Find where the given text appears and provide that cell's center as (x, y) coordinate. 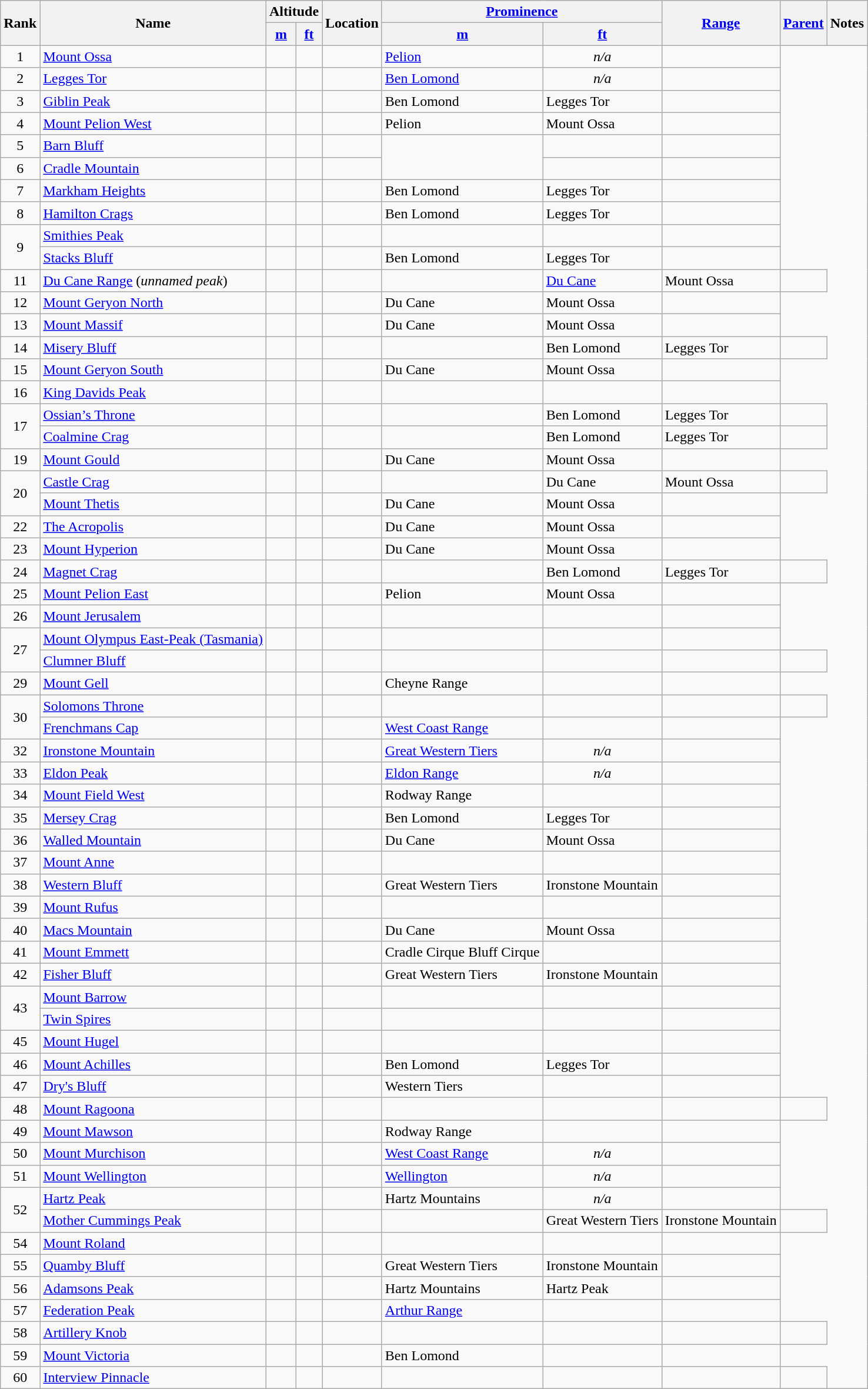
Mount Emmett (153, 952)
41 (20, 952)
Parent (803, 23)
Du Cane Range (unnamed peak) (153, 281)
Western Bluff (153, 885)
Barn Bluff (153, 146)
32 (20, 751)
46 (20, 1064)
25 (20, 594)
50 (20, 1154)
Mount Wellington (153, 1176)
30 (20, 717)
Mount Hugel (153, 1042)
Notes (847, 23)
39 (20, 907)
Stacks Bluff (153, 258)
Eldon Peak (153, 773)
29 (20, 684)
Clumner Bluff (153, 661)
Mount Pelion East (153, 594)
Federation Peak (153, 1310)
Mount Anne (153, 862)
Solomons Throne (153, 706)
Cradle Cirque Bluff Cirque (462, 952)
17 (20, 426)
20 (20, 493)
Giblin Peak (153, 101)
Mersey Crag (153, 818)
Misery Bluff (153, 348)
14 (20, 348)
57 (20, 1310)
Cheyne Range (462, 684)
4 (20, 124)
Interview Pinnacle (153, 1378)
52 (20, 1210)
Western Tiers (462, 1087)
8 (20, 213)
The Acropolis (153, 527)
51 (20, 1176)
1 (20, 56)
42 (20, 974)
3 (20, 101)
Quamby Bluff (153, 1265)
7 (20, 191)
23 (20, 549)
Adamsons Peak (153, 1288)
Eldon Range (462, 773)
Mount Achilles (153, 1064)
59 (20, 1355)
49 (20, 1131)
Location (352, 23)
54 (20, 1243)
Mount Ragoona (153, 1109)
13 (20, 325)
56 (20, 1288)
12 (20, 303)
2 (20, 79)
6 (20, 168)
40 (20, 930)
Mount Roland (153, 1243)
Mount Gell (153, 684)
26 (20, 616)
Altitude (294, 12)
Dry's Bluff (153, 1087)
43 (20, 1008)
Mount Gould (153, 459)
Name (153, 23)
Mount Thetis (153, 504)
Walled Mountain (153, 840)
Castle Crag (153, 482)
38 (20, 885)
Smithies Peak (153, 235)
33 (20, 773)
15 (20, 370)
Mount Pelion West (153, 124)
King Davids Peak (153, 392)
9 (20, 247)
Macs Mountain (153, 930)
Magnet Crag (153, 571)
Mount Rufus (153, 907)
Coalmine Crag (153, 437)
19 (20, 459)
35 (20, 818)
11 (20, 281)
5 (20, 146)
16 (20, 392)
Rank (20, 23)
Mount Murchison (153, 1154)
27 (20, 649)
Mount Jerusalem (153, 616)
Mount Field West (153, 795)
Mount Hyperion (153, 549)
47 (20, 1087)
Mount Olympus East-Peak (Tasmania) (153, 638)
Cradle Mountain (153, 168)
60 (20, 1378)
Mount Barrow (153, 997)
Wellington (462, 1176)
45 (20, 1042)
Mother Cummings Peak (153, 1221)
Arthur Range (462, 1310)
58 (20, 1333)
Twin Spires (153, 1020)
Range (721, 23)
Mount Mawson (153, 1131)
Mount Geryon North (153, 303)
Fisher Bluff (153, 974)
Hamilton Crags (153, 213)
Frenchmans Cap (153, 728)
37 (20, 862)
55 (20, 1265)
24 (20, 571)
Mount Massif (153, 325)
Artillery Knob (153, 1333)
Markham Heights (153, 191)
Mount Victoria (153, 1355)
Mount Geryon South (153, 370)
34 (20, 795)
22 (20, 527)
Prominence (522, 12)
36 (20, 840)
48 (20, 1109)
Ossian’s Throne (153, 415)
